Find where the given text appears and provide that cell's center as (X, Y) coordinate. 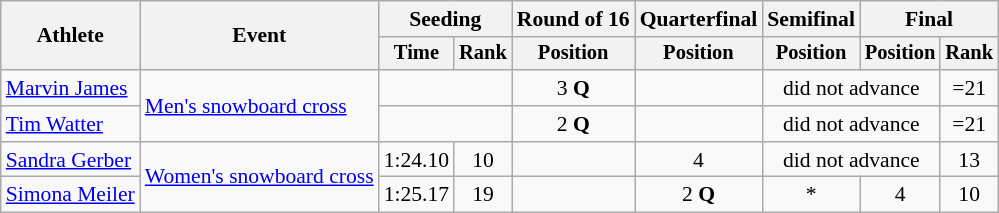
Simona Meiler (70, 195)
Quarterfinal (699, 19)
Time (416, 54)
19 (483, 195)
Tim Watter (70, 124)
Women's snowboard cross (260, 178)
Round of 16 (574, 19)
Athlete (70, 36)
13 (969, 160)
Men's snowboard cross (260, 106)
* (811, 195)
Final (929, 19)
Seeding (446, 19)
Event (260, 36)
1:24.10 (416, 160)
Semifinal (811, 19)
1:25.17 (416, 195)
Sandra Gerber (70, 160)
3 Q (574, 88)
Marvin James (70, 88)
